Scan for the cell matching the given text and deliver its [x, y] coordinate at center. 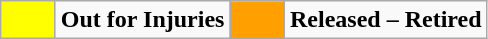
Out for Injuries [142, 20]
Released – Retired [386, 20]
